Identify which cell holds the provided text, then report its [x, y] central coordinate. 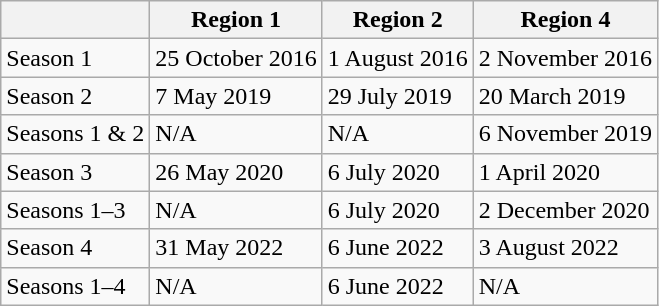
6 November 2019 [565, 134]
1 August 2016 [398, 58]
31 May 2022 [236, 248]
1 April 2020 [565, 172]
Season 1 [76, 58]
Region 1 [236, 20]
Seasons 1–3 [76, 210]
7 May 2019 [236, 96]
Region 2 [398, 20]
2 November 2016 [565, 58]
Season 3 [76, 172]
29 July 2019 [398, 96]
Seasons 1–4 [76, 286]
Region 4 [565, 20]
20 March 2019 [565, 96]
3 August 2022 [565, 248]
26 May 2020 [236, 172]
Season 4 [76, 248]
Season 2 [76, 96]
25 October 2016 [236, 58]
Seasons 1 & 2 [76, 134]
2 December 2020 [565, 210]
